Locate the cell with the specified text and output its [x, y] center coordinate. 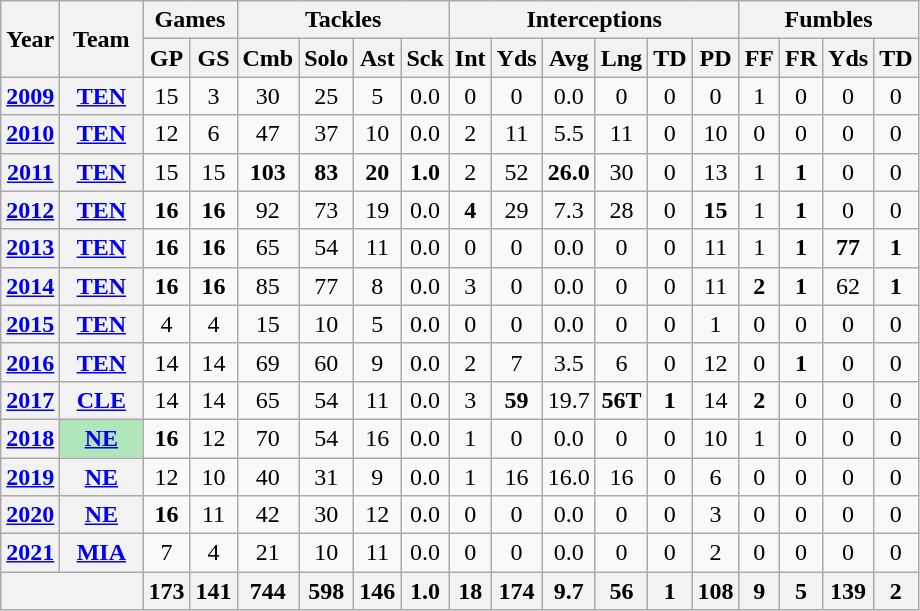
56T [621, 400]
139 [848, 591]
Interceptions [594, 20]
2021 [30, 553]
103 [268, 172]
2009 [30, 96]
60 [326, 362]
19 [378, 210]
25 [326, 96]
9.7 [568, 591]
FF [759, 58]
Games [190, 20]
108 [716, 591]
3.5 [568, 362]
Year [30, 39]
Team [102, 39]
2011 [30, 172]
GS [214, 58]
2020 [30, 515]
62 [848, 286]
PD [716, 58]
29 [516, 210]
Sck [425, 58]
92 [268, 210]
2012 [30, 210]
146 [378, 591]
744 [268, 591]
13 [716, 172]
141 [214, 591]
8 [378, 286]
20 [378, 172]
16.0 [568, 477]
MIA [102, 553]
7.3 [568, 210]
173 [166, 591]
19.7 [568, 400]
Tackles [343, 20]
174 [516, 591]
83 [326, 172]
26.0 [568, 172]
21 [268, 553]
2015 [30, 324]
2016 [30, 362]
37 [326, 134]
2014 [30, 286]
40 [268, 477]
Cmb [268, 58]
73 [326, 210]
85 [268, 286]
Solo [326, 58]
52 [516, 172]
2010 [30, 134]
70 [268, 438]
28 [621, 210]
56 [621, 591]
Ast [378, 58]
31 [326, 477]
18 [470, 591]
2019 [30, 477]
Avg [568, 58]
598 [326, 591]
47 [268, 134]
2017 [30, 400]
Lng [621, 58]
GP [166, 58]
5.5 [568, 134]
FR [800, 58]
59 [516, 400]
CLE [102, 400]
42 [268, 515]
69 [268, 362]
Fumbles [828, 20]
Int [470, 58]
2013 [30, 248]
2018 [30, 438]
